Output the [x, y] coordinate of the center of the cell containing the given text.  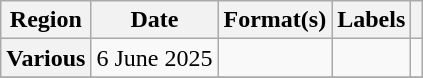
Date [154, 20]
Region [46, 20]
Labels [372, 20]
6 June 2025 [154, 58]
Format(s) [275, 20]
Various [46, 58]
